Return the (x, y) coordinate for the center point of the cell that contains the specified text.  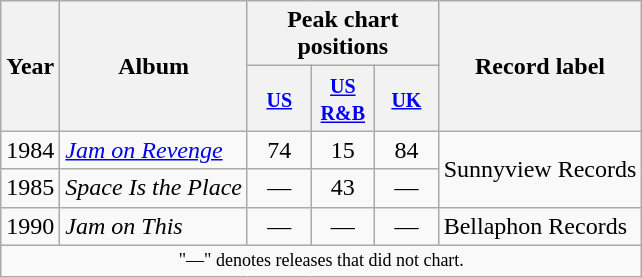
1985 (30, 188)
Album (154, 66)
15 (343, 150)
43 (343, 188)
Space Is the Place (154, 188)
Jam on Revenge (154, 150)
Jam on This (154, 226)
Bellaphon Records (540, 226)
Year (30, 66)
Peak chart positions (342, 34)
Record label (540, 66)
US (279, 98)
1984 (30, 150)
84 (407, 150)
"—" denotes releases that did not chart. (322, 260)
UK (407, 98)
Sunnyview Records (540, 169)
USR&B (343, 98)
74 (279, 150)
1990 (30, 226)
